Pinpoint the cell where the given text exists, returning its (x, y) midpoint coordinate. 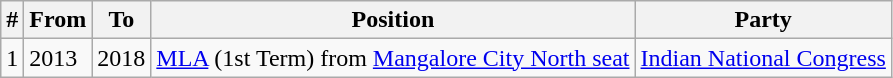
1 (12, 58)
Party (763, 20)
Indian National Congress (763, 58)
2013 (58, 58)
# (12, 20)
MLA (1st Term) from Mangalore City North seat (393, 58)
2018 (122, 58)
To (122, 20)
From (58, 20)
Position (393, 20)
